Determine the [X, Y] coordinate at the center of the cell enclosing the given text.  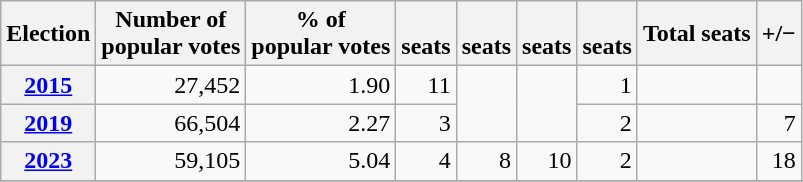
2.27 [321, 123]
1.90 [321, 85]
% ofpopular votes [321, 34]
4 [426, 161]
5.04 [321, 161]
7 [778, 123]
2015 [48, 85]
11 [426, 85]
Number ofpopular votes [171, 34]
27,452 [171, 85]
Total seats [696, 34]
Election [48, 34]
2023 [48, 161]
10 [547, 161]
59,105 [171, 161]
8 [486, 161]
1 [607, 85]
66,504 [171, 123]
18 [778, 161]
3 [426, 123]
2019 [48, 123]
+/− [778, 34]
